Find where the given text appears and provide that cell's center as (X, Y) coordinate. 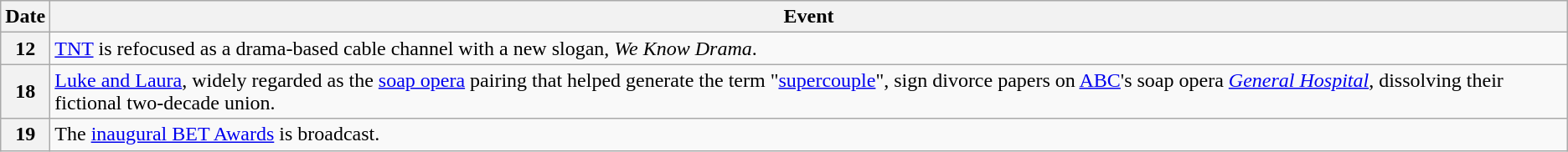
19 (25, 134)
The inaugural BET Awards is broadcast. (809, 134)
12 (25, 48)
TNT is refocused as a drama-based cable channel with a new slogan, We Know Drama. (809, 48)
Date (25, 17)
Event (809, 17)
18 (25, 92)
